Scan for the cell matching the given text and deliver its [x, y] coordinate at center. 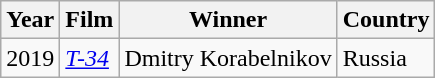
Country [386, 20]
Film [90, 20]
Russia [386, 58]
Winner [228, 20]
Year [30, 20]
2019 [30, 58]
Dmitry Korabelnikov [228, 58]
T-34 [90, 58]
